Locate the cell with the specified text and output its [X, Y] center coordinate. 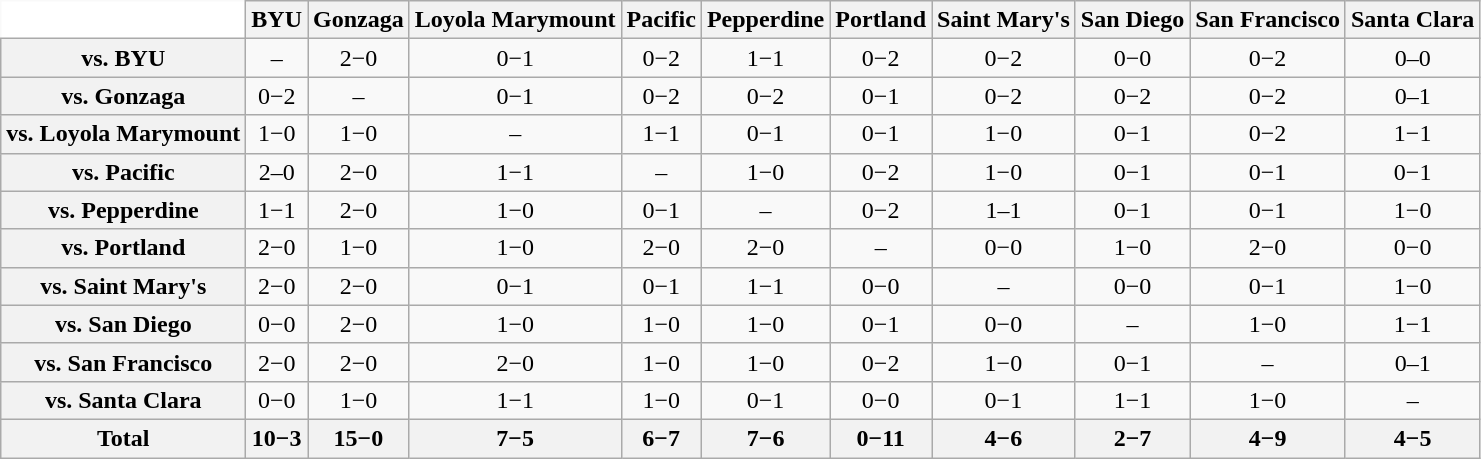
6−7 [661, 438]
7−5 [515, 438]
vs. Pacific [124, 172]
BYU [277, 20]
Pacific [661, 20]
vs. San Diego [124, 324]
San Diego [1132, 20]
vs. Loyola Marymount [124, 134]
San Francisco [1268, 20]
vs. Saint Mary's [124, 286]
vs. Pepperdine [124, 210]
Portland [881, 20]
vs. Gonzaga [124, 96]
4−6 [1004, 438]
Pepperdine [765, 20]
4−9 [1268, 438]
15−0 [359, 438]
10−3 [277, 438]
Loyola Marymount [515, 20]
vs. Santa Clara [124, 400]
2–0 [277, 172]
Total [124, 438]
0–0 [1412, 58]
1–1 [1004, 210]
Gonzaga [359, 20]
Saint Mary's [1004, 20]
vs. BYU [124, 58]
0−11 [881, 438]
7−6 [765, 438]
2−7 [1132, 438]
4−5 [1412, 438]
vs. Portland [124, 248]
vs. San Francisco [124, 362]
Santa Clara [1412, 20]
